Detect which cell encompasses the target text, then output its [x, y] center coordinate. 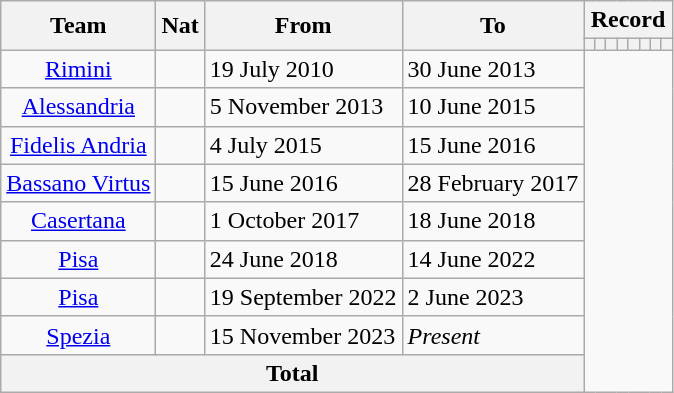
To [493, 26]
5 November 2013 [303, 107]
Total [292, 373]
24 June 2018 [303, 259]
19 September 2022 [303, 297]
Nat [180, 26]
Present [493, 335]
19 July 2010 [303, 69]
Casertana [78, 221]
Team [78, 26]
14 June 2022 [493, 259]
28 February 2017 [493, 183]
Record [628, 20]
10 June 2015 [493, 107]
18 June 2018 [493, 221]
4 July 2015 [303, 145]
From [303, 26]
Bassano Virtus [78, 183]
2 June 2023 [493, 297]
1 October 2017 [303, 221]
Rimini [78, 69]
Alessandria [78, 107]
Spezia [78, 335]
15 November 2023 [303, 335]
Fidelis Andria [78, 145]
30 June 2013 [493, 69]
